Capture the cell that displays the provided text and extract its [x, y] central coordinate. 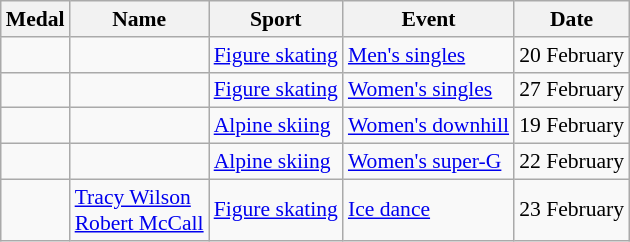
Ice dance [428, 210]
22 February [572, 162]
Men's singles [428, 55]
Women's super-G [428, 162]
23 February [572, 210]
Women's downhill [428, 126]
20 February [572, 55]
Women's singles [428, 90]
Date [572, 19]
Medal [36, 19]
27 February [572, 90]
Tracy Wilson Robert McCall [140, 210]
Sport [276, 19]
Event [428, 19]
Name [140, 19]
19 February [572, 126]
